Identify which cell holds the provided text, then report its [x, y] central coordinate. 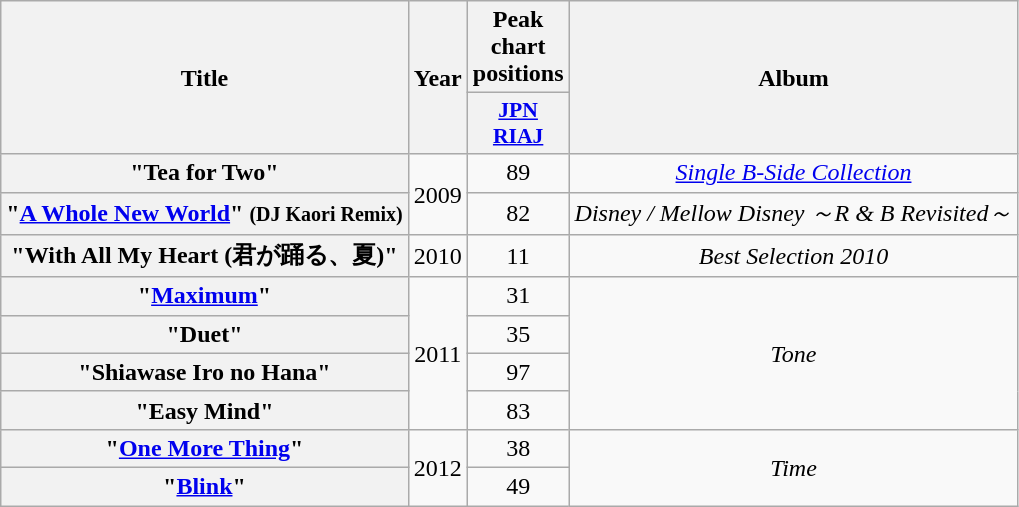
Album [794, 78]
"Maximum" [204, 296]
83 [518, 410]
"Tea for Two" [204, 173]
JPNRIAJ [518, 124]
Title [204, 78]
"A Whole New World" (DJ Kaori Remix) [204, 214]
Single B-Side Collection [794, 173]
Year [438, 78]
Peak chart positions [518, 47]
"Shiawase Iro no Hana" [204, 372]
2010 [438, 256]
97 [518, 372]
"Duet" [204, 334]
Best Selection 2010 [794, 256]
Disney / Mellow Disney ～R & B Revisited～ [794, 214]
38 [518, 448]
11 [518, 256]
Time [794, 467]
2009 [438, 194]
82 [518, 214]
2011 [438, 353]
"One More Thing" [204, 448]
"Easy Mind" [204, 410]
49 [518, 486]
"Blink" [204, 486]
"With All My Heart (君が踊る、夏)" [204, 256]
35 [518, 334]
31 [518, 296]
Tone [794, 353]
2012 [438, 467]
89 [518, 173]
